Provide the [X, Y] coordinate of the cell's center where the given text is located.  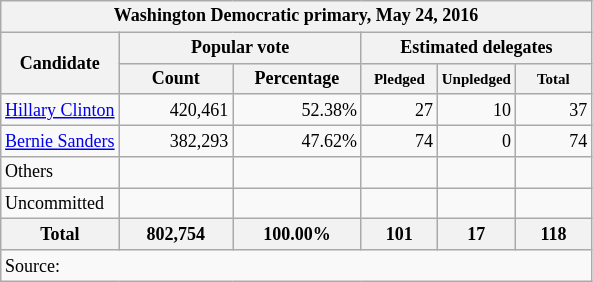
27 [399, 110]
802,754 [176, 234]
Uncommitted [60, 204]
100.00% [298, 234]
Estimated delegates [476, 48]
382,293 [176, 140]
0 [476, 140]
Bernie Sanders [60, 140]
Hillary Clinton [60, 110]
101 [399, 234]
37 [553, 110]
Source: [296, 266]
Popular vote [240, 48]
10 [476, 110]
Unpledged [476, 78]
Candidate [60, 63]
Count [176, 78]
Percentage [298, 78]
118 [553, 234]
Others [60, 172]
17 [476, 234]
47.62% [298, 140]
420,461 [176, 110]
Washington Democratic primary, May 24, 2016 [296, 16]
52.38% [298, 110]
Pledged [399, 78]
